Pinpoint the cell where the given text exists, returning its [X, Y] midpoint coordinate. 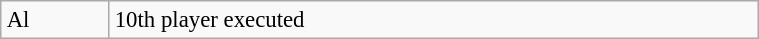
10th player executed [434, 20]
Al [55, 20]
